Pinpoint the cell where the given text exists, returning its [X, Y] midpoint coordinate. 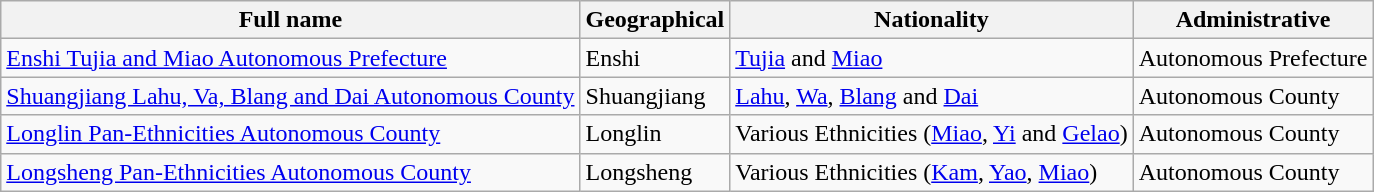
Full name [290, 20]
Geographical [655, 20]
Enshi [655, 58]
Enshi Tujia and Miao Autonomous Prefecture [290, 58]
Autonomous Prefecture [1253, 58]
Shuangjiang Lahu, Va, Blang and Dai Autonomous County [290, 96]
Longlin [655, 134]
Tujia and Miao [932, 58]
Nationality [932, 20]
Various Ethnicities (Miao, Yi and Gelao) [932, 134]
Longlin Pan-Ethnicities Autonomous County [290, 134]
Lahu, Wa, Blang and Dai [932, 96]
Shuangjiang [655, 96]
Longsheng Pan-Ethnicities Autonomous County [290, 172]
Various Ethnicities (Kam, Yao, Miao) [932, 172]
Administrative [1253, 20]
Longsheng [655, 172]
